Return the [x, y] coordinate for the center point of the cell that contains the specified text.  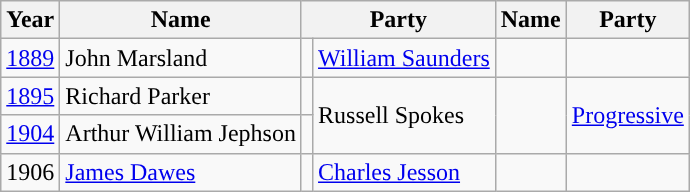
1889 [30, 58]
Arthur William Jephson [181, 134]
Russell Spokes [404, 115]
Year [30, 20]
Progressive [628, 115]
Charles Jesson [404, 172]
James Dawes [181, 172]
William Saunders [404, 58]
1895 [30, 96]
1906 [30, 172]
John Marsland [181, 58]
1904 [30, 134]
Richard Parker [181, 96]
